Identify which cell holds the provided text, then report its [x, y] central coordinate. 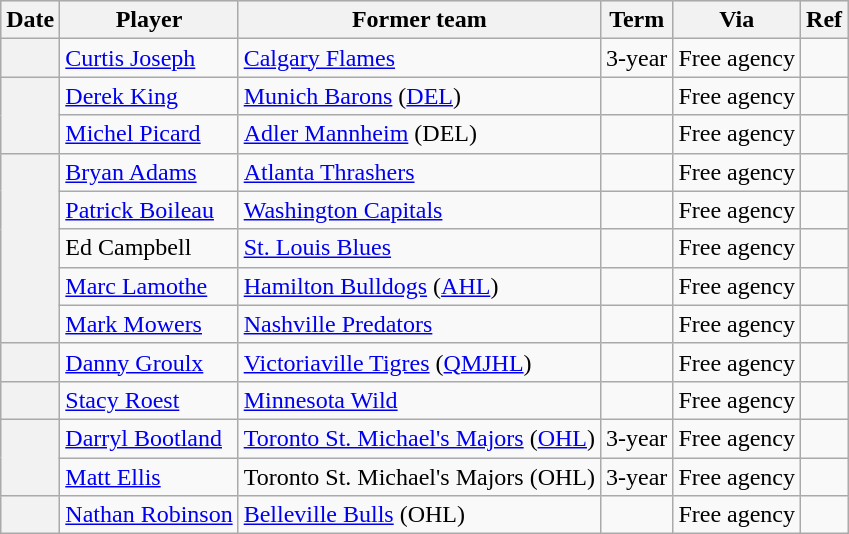
Patrick Boileau [149, 210]
Nashville Predators [419, 324]
Via [737, 20]
Date [30, 20]
Matt Ellis [149, 477]
St. Louis Blues [419, 248]
Washington Capitals [419, 210]
Munich Barons (DEL) [419, 96]
Adler Mannheim (DEL) [419, 134]
Belleville Bulls (OHL) [419, 515]
Michel Picard [149, 134]
Mark Mowers [149, 324]
Hamilton Bulldogs (AHL) [419, 286]
Player [149, 20]
Minnesota Wild [419, 400]
Victoriaville Tigres (QMJHL) [419, 362]
Derek King [149, 96]
Bryan Adams [149, 172]
Term [637, 20]
Calgary Flames [419, 58]
Nathan Robinson [149, 515]
Darryl Bootland [149, 438]
Former team [419, 20]
Curtis Joseph [149, 58]
Stacy Roest [149, 400]
Atlanta Thrashers [419, 172]
Danny Groulx [149, 362]
Ed Campbell [149, 248]
Marc Lamothe [149, 286]
Ref [824, 20]
